Pinpoint the cell where the given text exists, returning its (x, y) midpoint coordinate. 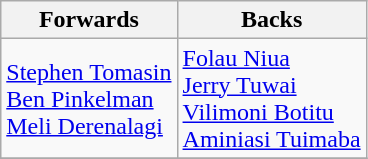
Stephen Tomasin Ben Pinkelman Meli Derenalagi (89, 98)
Backs (272, 20)
Folau Niua Jerry Tuwai Vilimoni Botitu Aminiasi Tuimaba (272, 98)
Forwards (89, 20)
